Identify which cell holds the provided text, then report its (x, y) central coordinate. 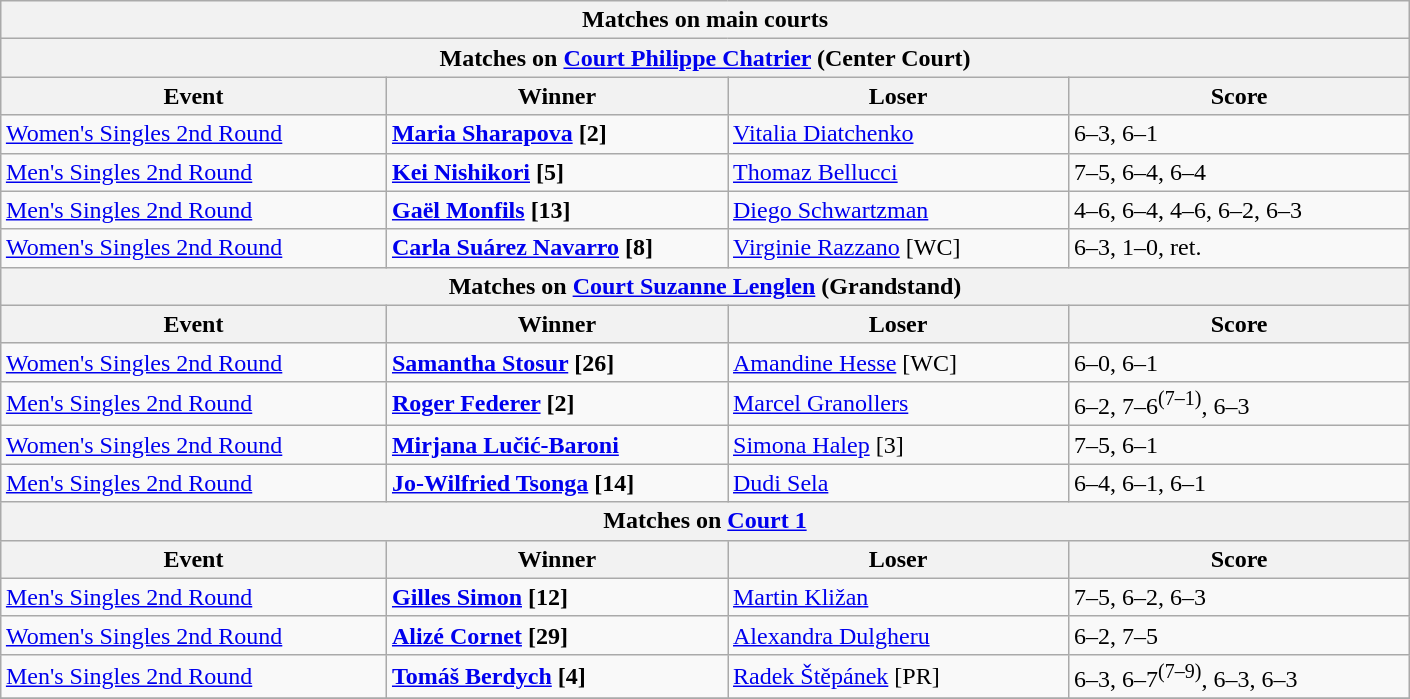
Maria Sharapova [2] (556, 134)
Gaël Monfils [13] (556, 210)
6–3, 6–7(7–9), 6–3, 6–3 (1240, 676)
Martin Kližan (898, 597)
Roger Federer [2] (556, 404)
Kei Nishikori [5] (556, 172)
Marcel Granollers (898, 404)
Alexandra Dulgheru (898, 635)
Matches on Court Suzanne Lenglen (Grandstand) (704, 286)
7–5, 6–4, 6–4 (1240, 172)
Matches on main courts (704, 20)
Tomáš Berdych [4] (556, 676)
Dudi Sela (898, 483)
6–2, 7–5 (1240, 635)
Mirjana Lučić-Baroni (556, 445)
Simona Halep [3] (898, 445)
Virginie Razzano [WC] (898, 248)
7–5, 6–2, 6–3 (1240, 597)
Gilles Simon [12] (556, 597)
Alizé Cornet [29] (556, 635)
6–4, 6–1, 6–1 (1240, 483)
Thomaz Bellucci (898, 172)
Radek Štěpánek [PR] (898, 676)
Carla Suárez Navarro [8] (556, 248)
Amandine Hesse [WC] (898, 362)
Vitalia Diatchenko (898, 134)
Diego Schwartzman (898, 210)
6–0, 6–1 (1240, 362)
Jo-Wilfried Tsonga [14] (556, 483)
6–2, 7–6(7–1), 6–3 (1240, 404)
4–6, 6–4, 4–6, 6–2, 6–3 (1240, 210)
Samantha Stosur [26] (556, 362)
Matches on Court 1 (704, 521)
Matches on Court Philippe Chatrier (Center Court) (704, 58)
6–3, 6–1 (1240, 134)
6–3, 1–0, ret. (1240, 248)
7–5, 6–1 (1240, 445)
